Return [x, y] of the center of cell containing provided text 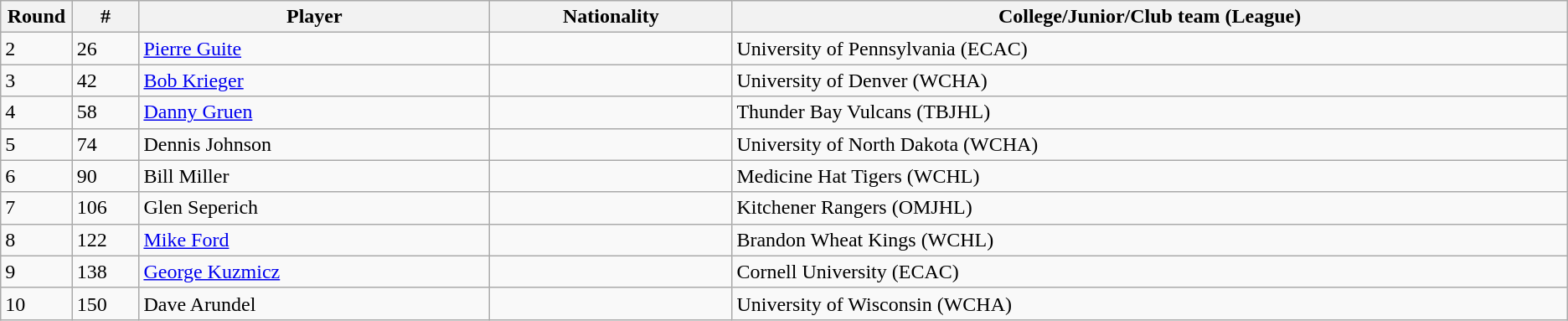
Dennis Johnson [315, 144]
74 [106, 144]
26 [106, 49]
6 [37, 176]
College/Junior/Club team (League) [1149, 17]
University of Wisconsin (WCHA) [1149, 303]
# [106, 17]
Mike Ford [315, 240]
Danny Gruen [315, 112]
9 [37, 272]
Player [315, 17]
90 [106, 176]
3 [37, 80]
10 [37, 303]
8 [37, 240]
122 [106, 240]
42 [106, 80]
Cornell University (ECAC) [1149, 272]
University of Pennsylvania (ECAC) [1149, 49]
Pierre Guite [315, 49]
106 [106, 208]
Dave Arundel [315, 303]
University of North Dakota (WCHA) [1149, 144]
Glen Seperich [315, 208]
Medicine Hat Tigers (WCHL) [1149, 176]
Brandon Wheat Kings (WCHL) [1149, 240]
150 [106, 303]
4 [37, 112]
Bill Miller [315, 176]
138 [106, 272]
58 [106, 112]
Thunder Bay Vulcans (TBJHL) [1149, 112]
George Kuzmicz [315, 272]
Nationality [611, 17]
2 [37, 49]
Kitchener Rangers (OMJHL) [1149, 208]
Bob Krieger [315, 80]
7 [37, 208]
Round [37, 17]
University of Denver (WCHA) [1149, 80]
5 [37, 144]
